Locate the cell with the specified text and output its [x, y] center coordinate. 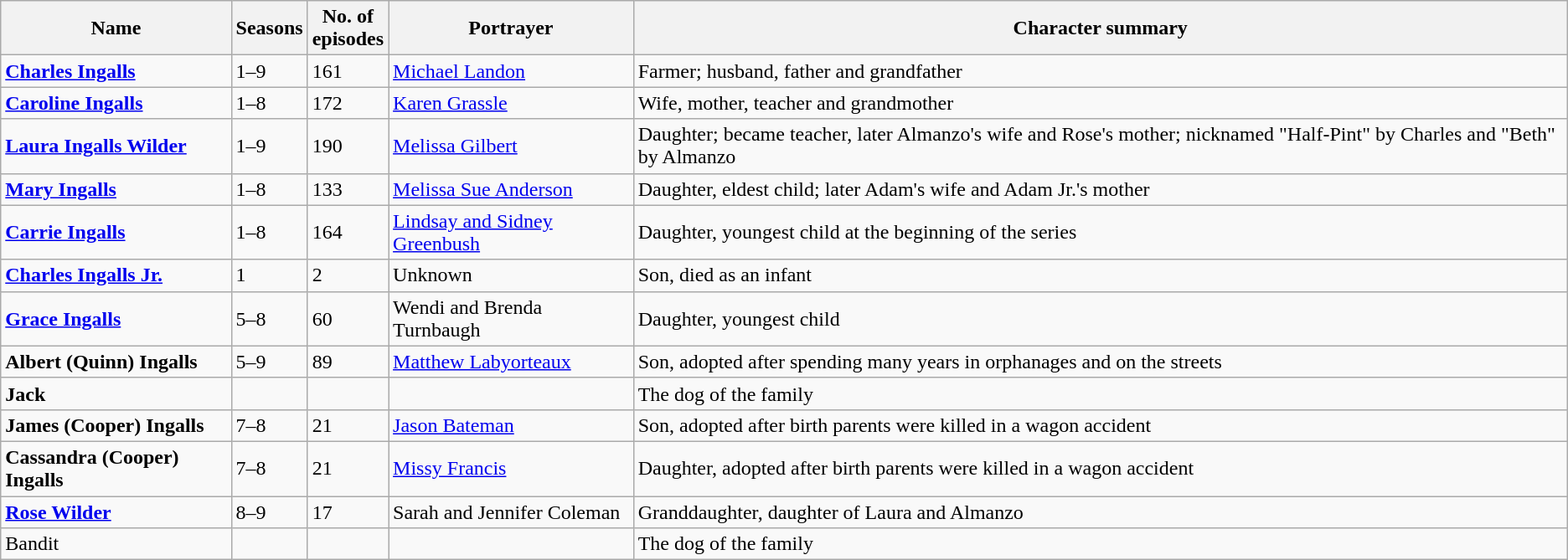
8–9 [270, 511]
Matthew Labyorteaux [511, 362]
Jack [116, 393]
Grace Ingalls [116, 318]
5–8 [270, 318]
Karen Grassle [511, 103]
Daughter, youngest child [1101, 318]
Melissa Gilbert [511, 146]
Daughter, eldest child; later Adam's wife and Adam Jr.'s mother [1101, 189]
Farmer; husband, father and grandfather [1101, 71]
Son, adopted after birth parents were killed in a wagon accident [1101, 425]
Son, died as an infant [1101, 275]
James (Cooper) Ingalls [116, 425]
Charles Ingalls Jr. [116, 275]
Lindsay and Sidney Greenbush [511, 233]
Seasons [270, 28]
Portrayer [511, 28]
Albert (Quinn) Ingalls [116, 362]
164 [348, 233]
2 [348, 275]
89 [348, 362]
Missy Francis [511, 469]
161 [348, 71]
172 [348, 103]
Daughter; became teacher, later Almanzo's wife and Rose's mother; nicknamed "Half-Pint" by Charles and "Beth" by Almanzo [1101, 146]
Bandit [116, 544]
Laura Ingalls Wilder [116, 146]
1 [270, 275]
Granddaughter, daughter of Laura and Almanzo [1101, 511]
Charles Ingalls [116, 71]
Unknown [511, 275]
Name [116, 28]
Michael Landon [511, 71]
Wendi and Brenda Turnbaugh [511, 318]
Melissa Sue Anderson [511, 189]
Cassandra (Cooper) Ingalls [116, 469]
5–9 [270, 362]
Caroline Ingalls [116, 103]
Jason Bateman [511, 425]
133 [348, 189]
Son, adopted after spending many years in orphanages and on the streets [1101, 362]
60 [348, 318]
Carrie Ingalls [116, 233]
Character summary [1101, 28]
Daughter, youngest child at the beginning of the series [1101, 233]
Mary Ingalls [116, 189]
Rose Wilder [116, 511]
Sarah and Jennifer Coleman [511, 511]
Wife, mother, teacher and grandmother [1101, 103]
190 [348, 146]
No. ofepisodes [348, 28]
17 [348, 511]
Daughter, adopted after birth parents were killed in a wagon accident [1101, 469]
